Detect which cell encompasses the target text, then output its [x, y] center coordinate. 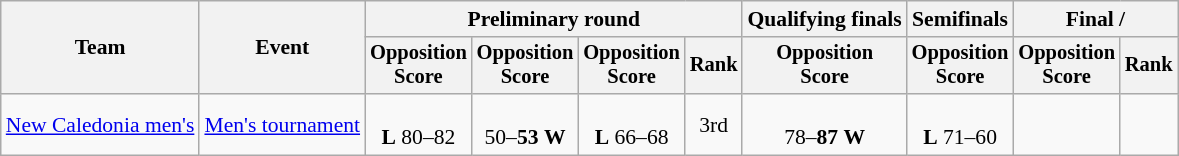
Team [100, 48]
Event [282, 48]
3rd [714, 124]
50–53 W [526, 124]
Semifinals [960, 19]
78–87 W [824, 124]
L 80–82 [418, 124]
Men's tournament [282, 124]
L 71–60 [960, 124]
Final / [1095, 19]
Preliminary round [554, 19]
L 66–68 [632, 124]
New Caledonia men's [100, 124]
Qualifying finals [824, 19]
